Extract the [X, Y] coordinate from the center of the cell holding the provided text.  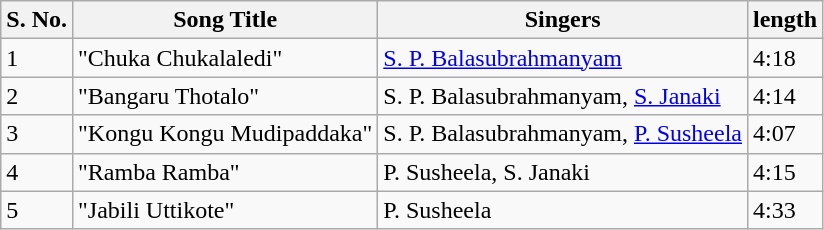
"Ramba Ramba" [224, 172]
5 [37, 210]
S. P. Balasubrahmanyam [563, 58]
4:07 [784, 134]
S. P. Balasubrahmanyam, P. Susheela [563, 134]
P. Susheela [563, 210]
length [784, 20]
S. No. [37, 20]
P. Susheela, S. Janaki [563, 172]
1 [37, 58]
4:14 [784, 96]
Song Title [224, 20]
"Chuka Chukalaledi" [224, 58]
Singers [563, 20]
3 [37, 134]
"Bangaru Thotalo" [224, 96]
2 [37, 96]
S. P. Balasubrahmanyam, S. Janaki [563, 96]
4 [37, 172]
4:18 [784, 58]
"Jabili Uttikote" [224, 210]
4:15 [784, 172]
4:33 [784, 210]
"Kongu Kongu Mudipaddaka" [224, 134]
